Return the (x, y) coordinate for the center point of the cell that contains the specified text.  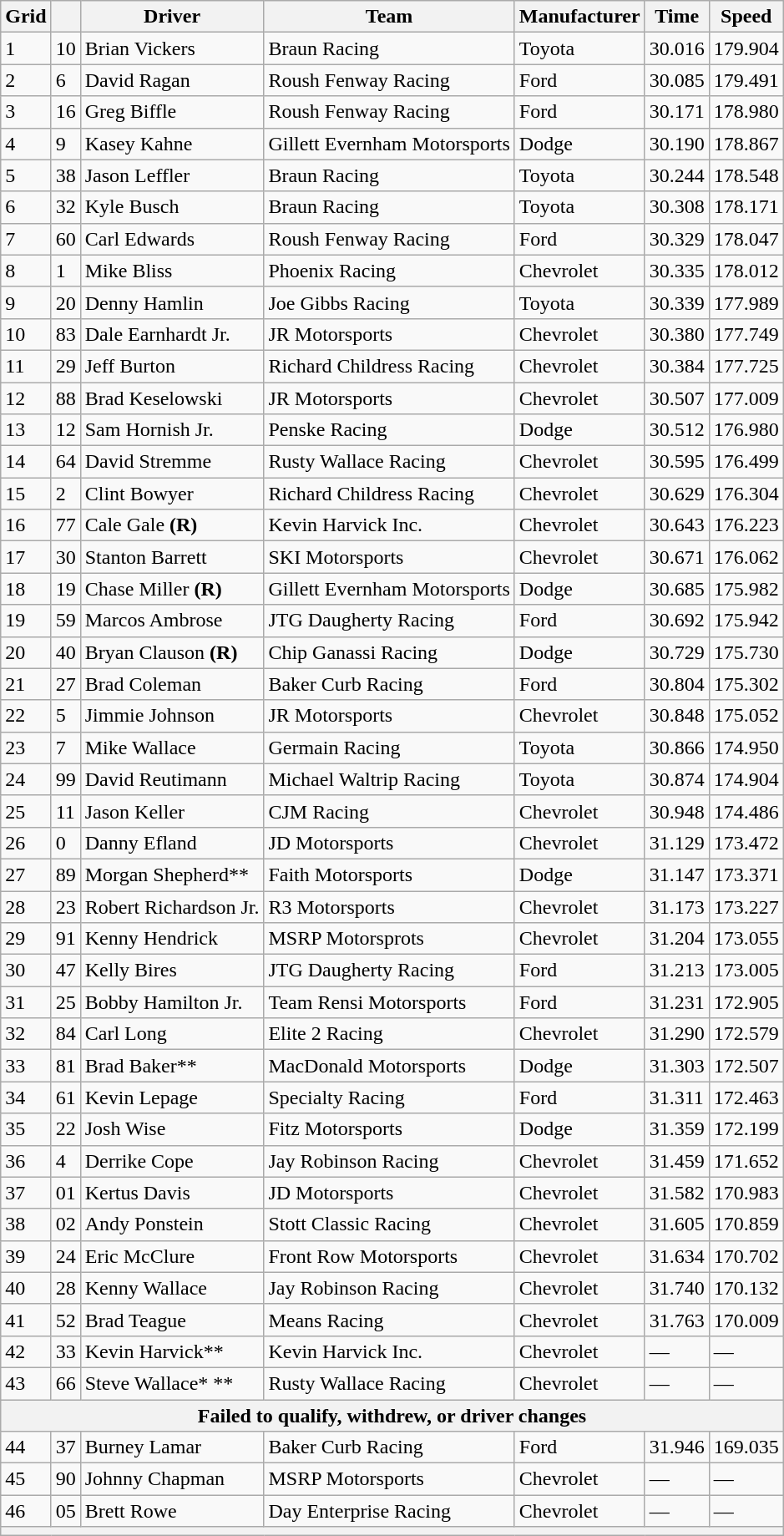
30.507 (676, 398)
Bryan Clauson (R) (172, 652)
31.147 (676, 874)
30.244 (676, 175)
30.329 (676, 239)
177.009 (746, 398)
05 (65, 1511)
173.227 (746, 906)
Day Enterprise Racing (389, 1511)
Cale Gale (R) (172, 525)
170.132 (746, 1288)
Brad Teague (172, 1320)
173.371 (746, 874)
13 (26, 430)
Brad Keselowski (172, 398)
31.204 (676, 939)
Burney Lamar (172, 1447)
177.989 (746, 302)
Kenny Wallace (172, 1288)
173.472 (746, 843)
31.303 (676, 1066)
Dale Earnhardt Jr. (172, 334)
MSRP Motorsports (389, 1479)
Eric McClure (172, 1256)
Brett Rowe (172, 1511)
175.302 (746, 684)
30.671 (676, 557)
60 (65, 239)
30.643 (676, 525)
47 (65, 971)
30.866 (676, 748)
42 (26, 1351)
31.605 (676, 1224)
Team (389, 17)
Manufacturer (579, 17)
31.763 (676, 1320)
0 (65, 843)
Robert Richardson Jr. (172, 906)
30.874 (676, 779)
89 (65, 874)
01 (65, 1193)
Faith Motorsports (389, 874)
178.012 (746, 271)
91 (65, 939)
Chip Ganassi Racing (389, 652)
MacDonald Motorsports (389, 1066)
170.983 (746, 1193)
26 (26, 843)
Kasey Kahne (172, 144)
45 (26, 1479)
99 (65, 779)
88 (65, 398)
178.548 (746, 175)
Stott Classic Racing (389, 1224)
31.290 (676, 1034)
Team Rensi Motorsports (389, 1002)
31.359 (676, 1129)
169.035 (746, 1447)
Jeff Burton (172, 366)
Speed (746, 17)
30.692 (676, 621)
Brad Coleman (172, 684)
Penske Racing (389, 430)
14 (26, 462)
Josh Wise (172, 1129)
35 (26, 1129)
Jason Keller (172, 811)
178.047 (746, 239)
170.009 (746, 1320)
Sam Hornish Jr. (172, 430)
31.946 (676, 1447)
Jason Leffler (172, 175)
175.942 (746, 621)
174.486 (746, 811)
Johnny Chapman (172, 1479)
30.308 (676, 207)
176.223 (746, 525)
178.867 (746, 144)
Danny Efland (172, 843)
30.190 (676, 144)
31.634 (676, 1256)
52 (65, 1320)
30.085 (676, 80)
David Reutimann (172, 779)
41 (26, 1320)
59 (65, 621)
Driver (172, 17)
39 (26, 1256)
8 (26, 271)
31.740 (676, 1288)
30.380 (676, 334)
Morgan Shepherd** (172, 874)
170.859 (746, 1224)
Denny Hamlin (172, 302)
Kelly Bires (172, 971)
177.749 (746, 334)
77 (65, 525)
174.904 (746, 779)
Joe Gibbs Racing (389, 302)
Carl Long (172, 1034)
173.055 (746, 939)
David Ragan (172, 80)
172.579 (746, 1034)
02 (65, 1224)
Kyle Busch (172, 207)
Failed to qualify, withdrew, or driver changes (392, 1416)
170.702 (746, 1256)
Means Racing (389, 1320)
SKI Motorsports (389, 557)
31 (26, 1002)
43 (26, 1383)
17 (26, 557)
31.459 (676, 1161)
Grid (26, 17)
172.905 (746, 1002)
172.199 (746, 1129)
CJM Racing (389, 811)
176.980 (746, 430)
30.729 (676, 652)
90 (65, 1479)
178.171 (746, 207)
Marcos Ambrose (172, 621)
179.904 (746, 48)
174.950 (746, 748)
Jimmie Johnson (172, 716)
31.311 (676, 1098)
Carl Edwards (172, 239)
Derrike Cope (172, 1161)
Brian Vickers (172, 48)
Stanton Barrett (172, 557)
Elite 2 Racing (389, 1034)
36 (26, 1161)
176.062 (746, 557)
Specialty Racing (389, 1098)
31.129 (676, 843)
81 (65, 1066)
44 (26, 1447)
30.171 (676, 112)
31.582 (676, 1193)
30.595 (676, 462)
30.848 (676, 716)
30.629 (676, 494)
Chase Miller (R) (172, 589)
Kevin Harvick** (172, 1351)
30.804 (676, 684)
61 (65, 1098)
Time (676, 17)
Greg Biffle (172, 112)
Bobby Hamilton Jr. (172, 1002)
179.491 (746, 80)
171.652 (746, 1161)
172.507 (746, 1066)
Steve Wallace* ** (172, 1383)
30.384 (676, 366)
31.231 (676, 1002)
Kevin Lepage (172, 1098)
66 (65, 1383)
172.463 (746, 1098)
177.725 (746, 366)
31.173 (676, 906)
176.304 (746, 494)
R3 Motorsports (389, 906)
Brad Baker** (172, 1066)
46 (26, 1511)
21 (26, 684)
Fitz Motorsports (389, 1129)
30.335 (676, 271)
175.052 (746, 716)
30.016 (676, 48)
Kenny Hendrick (172, 939)
173.005 (746, 971)
30.685 (676, 589)
Clint Bowyer (172, 494)
MSRP Motorsprots (389, 939)
84 (65, 1034)
64 (65, 462)
Germain Racing (389, 748)
Mike Wallace (172, 748)
30.948 (676, 811)
34 (26, 1098)
Kertus Davis (172, 1193)
Michael Waltrip Racing (389, 779)
3 (26, 112)
Andy Ponstein (172, 1224)
Phoenix Racing (389, 271)
176.499 (746, 462)
83 (65, 334)
18 (26, 589)
30.512 (676, 430)
178.980 (746, 112)
31.213 (676, 971)
Mike Bliss (172, 271)
15 (26, 494)
175.730 (746, 652)
Front Row Motorsports (389, 1256)
175.982 (746, 589)
30.339 (676, 302)
David Stremme (172, 462)
